Find where the given text appears and provide that cell's center as [X, Y] coordinate. 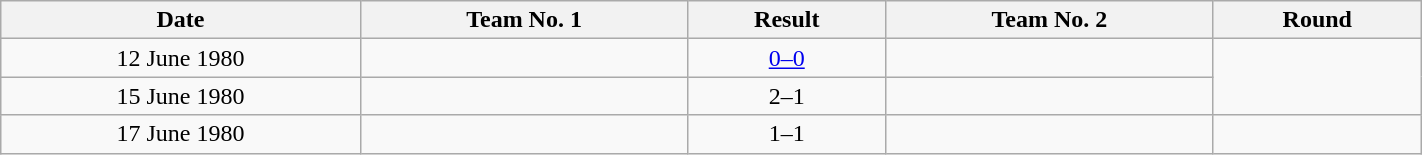
0–0 [786, 58]
2–1 [786, 96]
Round [1317, 20]
Date [180, 20]
Team No. 2 [1049, 20]
15 June 1980 [180, 96]
Team No. 1 [524, 20]
12 June 1980 [180, 58]
17 June 1980 [180, 134]
Result [786, 20]
1–1 [786, 134]
